Search for the cell housing the specified text and yield its (X, Y) center coordinate. 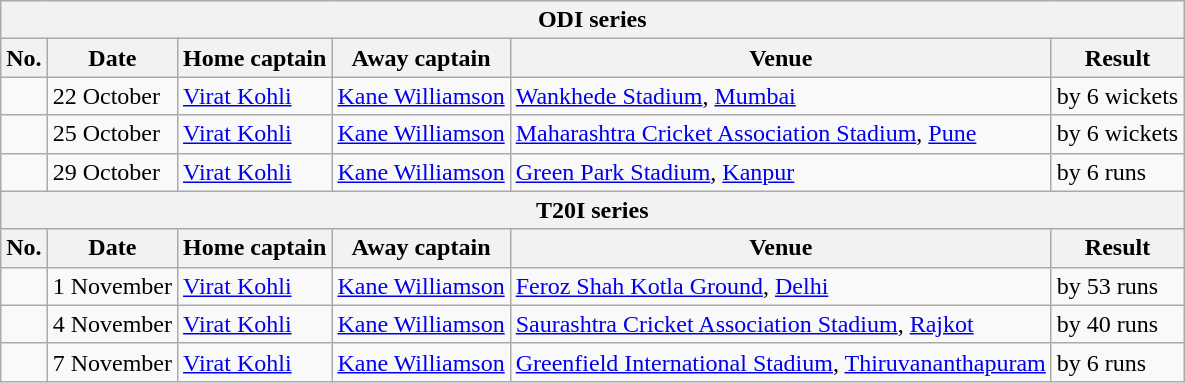
1 November (112, 286)
by 53 runs (1117, 286)
4 November (112, 324)
by 40 runs (1117, 324)
Wankhede Stadium, Mumbai (780, 96)
ODI series (592, 20)
Greenfield International Stadium, Thiruvananthapuram (780, 362)
Feroz Shah Kotla Ground, Delhi (780, 286)
Maharashtra Cricket Association Stadium, Pune (780, 134)
Green Park Stadium, Kanpur (780, 172)
T20I series (592, 210)
Saurashtra Cricket Association Stadium, Rajkot (780, 324)
22 October (112, 96)
25 October (112, 134)
29 October (112, 172)
7 November (112, 362)
